Detect which cell encompasses the target text, then output its [X, Y] center coordinate. 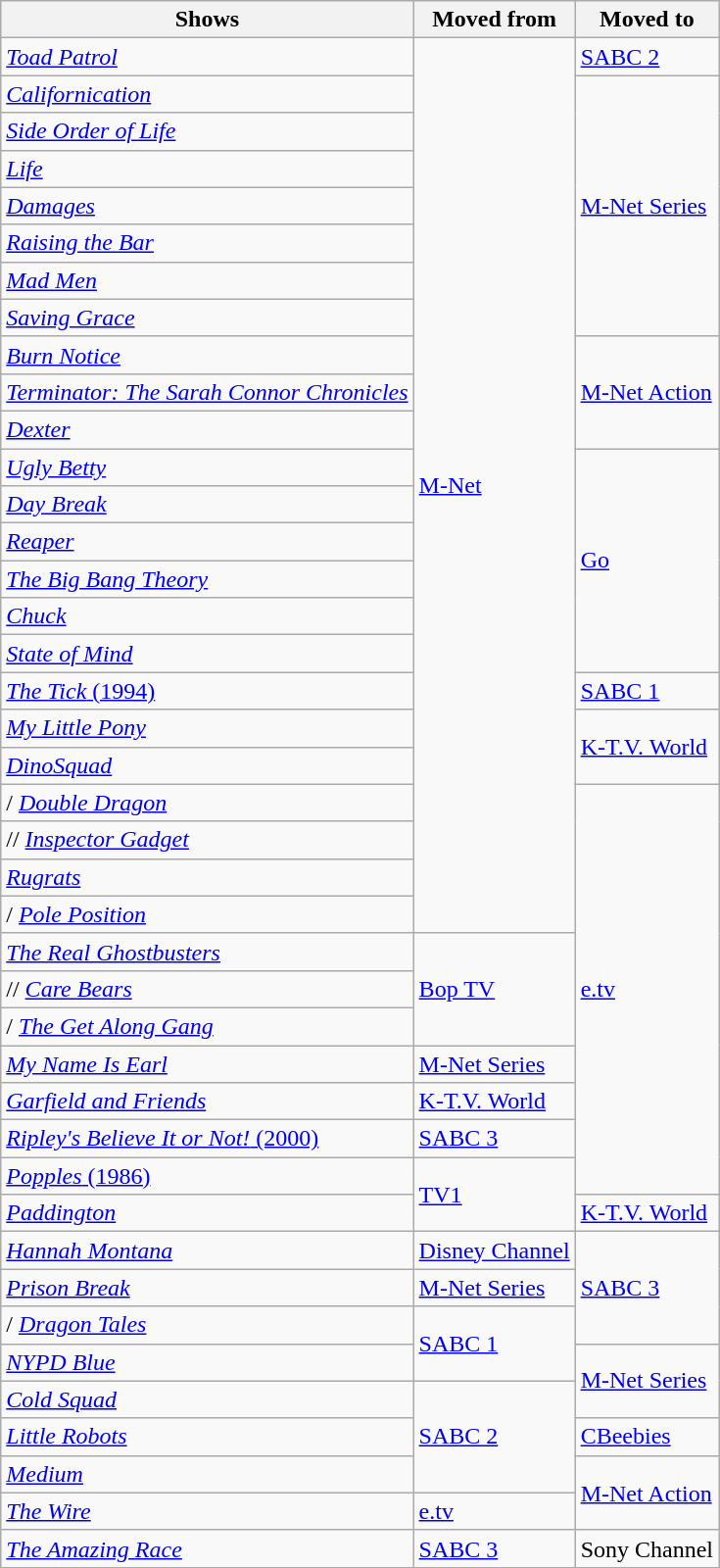
Shows [208, 20]
// Care Bears [208, 989]
DinoSquad [208, 765]
Day Break [208, 505]
/ Double Dragon [208, 803]
Mad Men [208, 280]
Popples (1986) [208, 1176]
Raising the Bar [208, 243]
Damages [208, 206]
M-Net [494, 486]
State of Mind [208, 654]
/ Dragon Tales [208, 1325]
Go [647, 561]
Ugly Betty [208, 467]
NYPD Blue [208, 1362]
Bop TV [494, 989]
The Amazing Race [208, 1548]
Moved from [494, 20]
Life [208, 169]
/ The Get Along Gang [208, 1026]
CBeebies [647, 1437]
TV1 [494, 1195]
The Big Bang Theory [208, 579]
My Name Is Earl [208, 1063]
Saving Grace [208, 318]
Toad Patrol [208, 57]
Reaper [208, 542]
Ripley's Believe It or Not! (2000) [208, 1139]
Sony Channel [647, 1548]
/ Pole Position [208, 914]
Medium [208, 1474]
Californication [208, 94]
The Wire [208, 1511]
Side Order of Life [208, 131]
The Real Ghostbusters [208, 952]
Rugrats [208, 877]
Chuck [208, 616]
Burn Notice [208, 355]
Terminator: The Sarah Connor Chronicles [208, 392]
Prison Break [208, 1288]
Little Robots [208, 1437]
Disney Channel [494, 1250]
Dexter [208, 429]
Cold Squad [208, 1399]
My Little Pony [208, 728]
Moved to [647, 20]
Garfield and Friends [208, 1102]
Hannah Montana [208, 1250]
The Tick (1994) [208, 691]
Paddington [208, 1213]
// Inspector Gadget [208, 840]
